Search for the cell housing the specified text and yield its [X, Y] center coordinate. 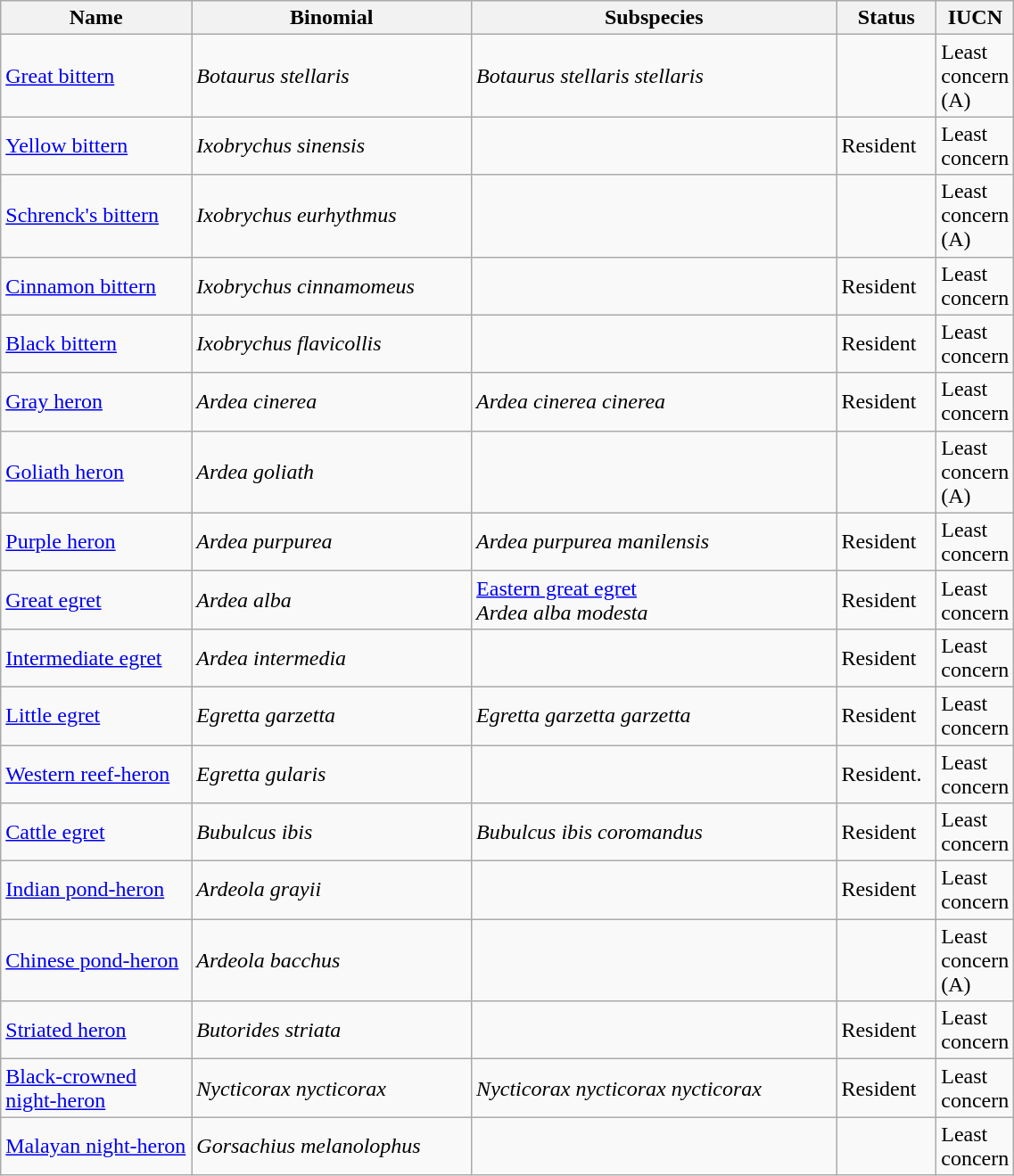
Bubulcus ibis [332, 833]
Indian pond-heron [96, 890]
Cinnamon bittern [96, 285]
Striated heron [96, 1031]
Botaurus stellaris stellaris [655, 76]
Ixobrychus flavicollis [332, 344]
Ardea purpurea [332, 542]
Status [886, 18]
Chinese pond-heron [96, 960]
Ardea alba [332, 599]
Subspecies [655, 18]
Egretta gularis [332, 774]
Intermediate egret [96, 658]
Ardeola grayii [332, 890]
Nycticorax nycticorax [332, 1088]
Great egret [96, 599]
Gorsachius melanolophus [332, 1147]
Ardea intermedia [332, 658]
IUCN [976, 18]
Botaurus stellaris [332, 76]
Ixobrychus cinnamomeus [332, 285]
Binomial [332, 18]
Ardea goliath [332, 472]
Bubulcus ibis coromandus [655, 833]
Gray heron [96, 401]
Little egret [96, 715]
Ardeola bacchus [332, 960]
Eastern great egretArdea alba modesta [655, 599]
Malayan night-heron [96, 1147]
Ardea cinerea [332, 401]
Butorides striata [332, 1031]
Ixobrychus sinensis [332, 146]
Cattle egret [96, 833]
Schrenck's bittern [96, 216]
Resident. [886, 774]
Nycticorax nycticorax nycticorax [655, 1088]
Yellow bittern [96, 146]
Egretta garzetta [332, 715]
Goliath heron [96, 472]
Purple heron [96, 542]
Black bittern [96, 344]
Ardea purpurea manilensis [655, 542]
Egretta garzetta garzetta [655, 715]
Great bittern [96, 76]
Black-crowned night-heron [96, 1088]
Western reef-heron [96, 774]
Ixobrychus eurhythmus [332, 216]
Name [96, 18]
Ardea cinerea cinerea [655, 401]
